Capture the cell that displays the provided text and extract its [X, Y] central coordinate. 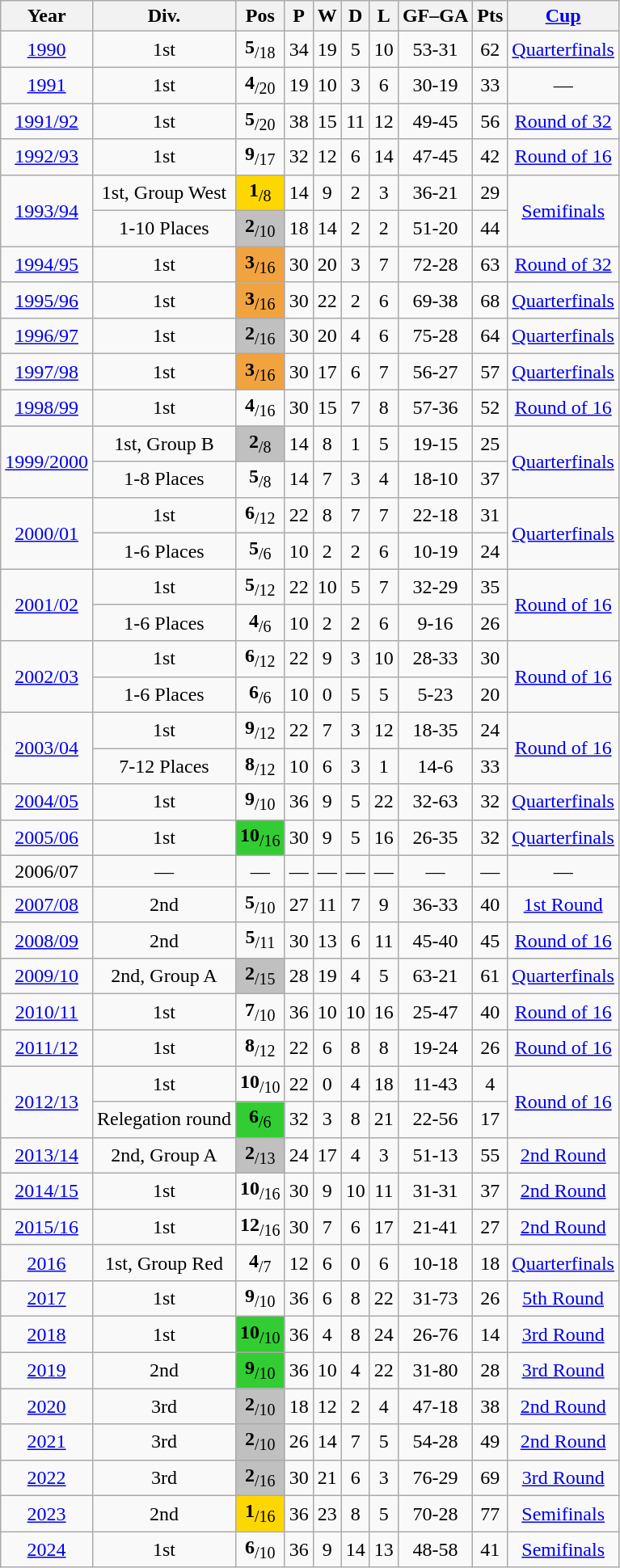
53-31 [435, 49]
32-63 [435, 802]
45 [490, 940]
25 [490, 444]
26-76 [435, 1334]
1998/99 [47, 407]
18-35 [435, 730]
2023 [47, 1514]
2009/10 [47, 976]
9/17 [260, 157]
72-28 [435, 264]
55 [490, 1155]
57-36 [435, 407]
1991/92 [47, 121]
64 [490, 336]
1st, Group B [163, 444]
Relegation round [163, 1119]
W [327, 16]
1st, Group Red [163, 1262]
6/10 [260, 1549]
1992/93 [47, 157]
68 [490, 300]
49 [490, 1442]
Pts [490, 16]
52 [490, 407]
34 [299, 49]
1994/95 [47, 264]
1st Round [563, 904]
1st, Group West [163, 192]
70-28 [435, 1514]
2018 [47, 1334]
5/10 [260, 904]
2015/16 [47, 1227]
56-27 [435, 372]
5/12 [260, 587]
54-28 [435, 1442]
76-29 [435, 1477]
2014/15 [47, 1191]
2/8 [260, 444]
2003/04 [47, 748]
31-31 [435, 1191]
45-40 [435, 940]
19-15 [435, 444]
2020 [47, 1406]
2013/14 [47, 1155]
2021 [47, 1442]
56 [490, 121]
1-10 Places [163, 229]
5/18 [260, 49]
2/15 [260, 976]
42 [490, 157]
1995/96 [47, 300]
Year [47, 16]
2004/05 [47, 802]
25-47 [435, 1012]
2022 [47, 1477]
18-10 [435, 479]
32-29 [435, 587]
2008/09 [47, 940]
9/12 [260, 730]
Pos [260, 16]
75-28 [435, 336]
49-45 [435, 121]
4/20 [260, 85]
2002/03 [47, 677]
1-8 Places [163, 479]
4/7 [260, 1262]
30-19 [435, 85]
31-80 [435, 1370]
77 [490, 1514]
1996/97 [47, 336]
L [383, 16]
P [299, 16]
2000/01 [47, 533]
57 [490, 372]
51-13 [435, 1155]
2016 [47, 1262]
7/10 [260, 1012]
4/6 [260, 622]
10-19 [435, 551]
10-18 [435, 1262]
22-56 [435, 1119]
Div. [163, 16]
29 [490, 192]
2012/13 [47, 1101]
GF–GA [435, 16]
47-45 [435, 157]
35 [490, 587]
9-16 [435, 622]
69-38 [435, 300]
63-21 [435, 976]
2024 [47, 1549]
1991 [47, 85]
7-12 Places [163, 766]
2006/07 [47, 871]
5/6 [260, 551]
26-35 [435, 837]
2017 [47, 1299]
5/8 [260, 479]
5/11 [260, 940]
1999/2000 [47, 462]
47-18 [435, 1406]
61 [490, 976]
2019 [47, 1370]
5-23 [435, 694]
4/16 [260, 407]
1993/94 [47, 210]
5th Round [563, 1299]
23 [327, 1514]
D [356, 16]
51-20 [435, 229]
1990 [47, 49]
2/13 [260, 1155]
22-18 [435, 515]
36-21 [435, 192]
31 [490, 515]
36-33 [435, 904]
62 [490, 49]
28-33 [435, 659]
2005/06 [47, 837]
2001/02 [47, 605]
21-41 [435, 1227]
2007/08 [47, 904]
44 [490, 229]
1/16 [260, 1514]
31-73 [435, 1299]
63 [490, 264]
11-43 [435, 1083]
1997/98 [47, 372]
12/16 [260, 1227]
14-6 [435, 766]
Cup [563, 16]
69 [490, 1477]
2010/11 [47, 1012]
41 [490, 1549]
1/8 [260, 192]
48-58 [435, 1549]
5/20 [260, 121]
2011/12 [47, 1047]
19-24 [435, 1047]
